Detect which cell encompasses the target text, then output its (x, y) center coordinate. 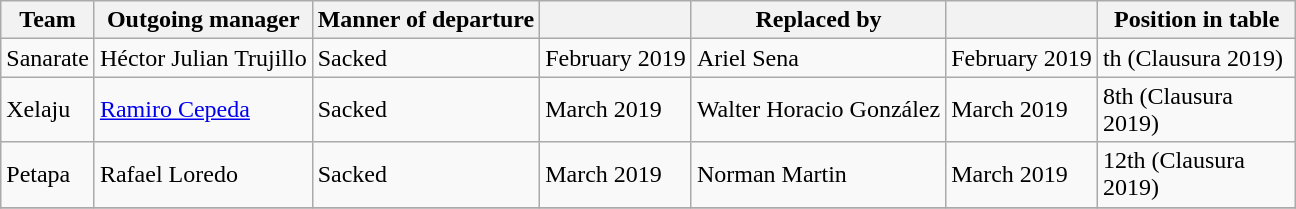
th (Clausura 2019) (1196, 58)
Rafael Loredo (203, 174)
Position in table (1196, 20)
Replaced by (818, 20)
Petapa (48, 174)
Norman Martin (818, 174)
12th (Clausura 2019) (1196, 174)
Outgoing manager (203, 20)
Héctor Julian Trujillo (203, 58)
8th (Clausura 2019) (1196, 110)
Xelaju (48, 110)
Manner of departure (426, 20)
Team (48, 20)
Ariel Sena (818, 58)
Ramiro Cepeda (203, 110)
Walter Horacio González (818, 110)
Sanarate (48, 58)
